Return the [x, y] coordinate for the center point of the cell that contains the specified text.  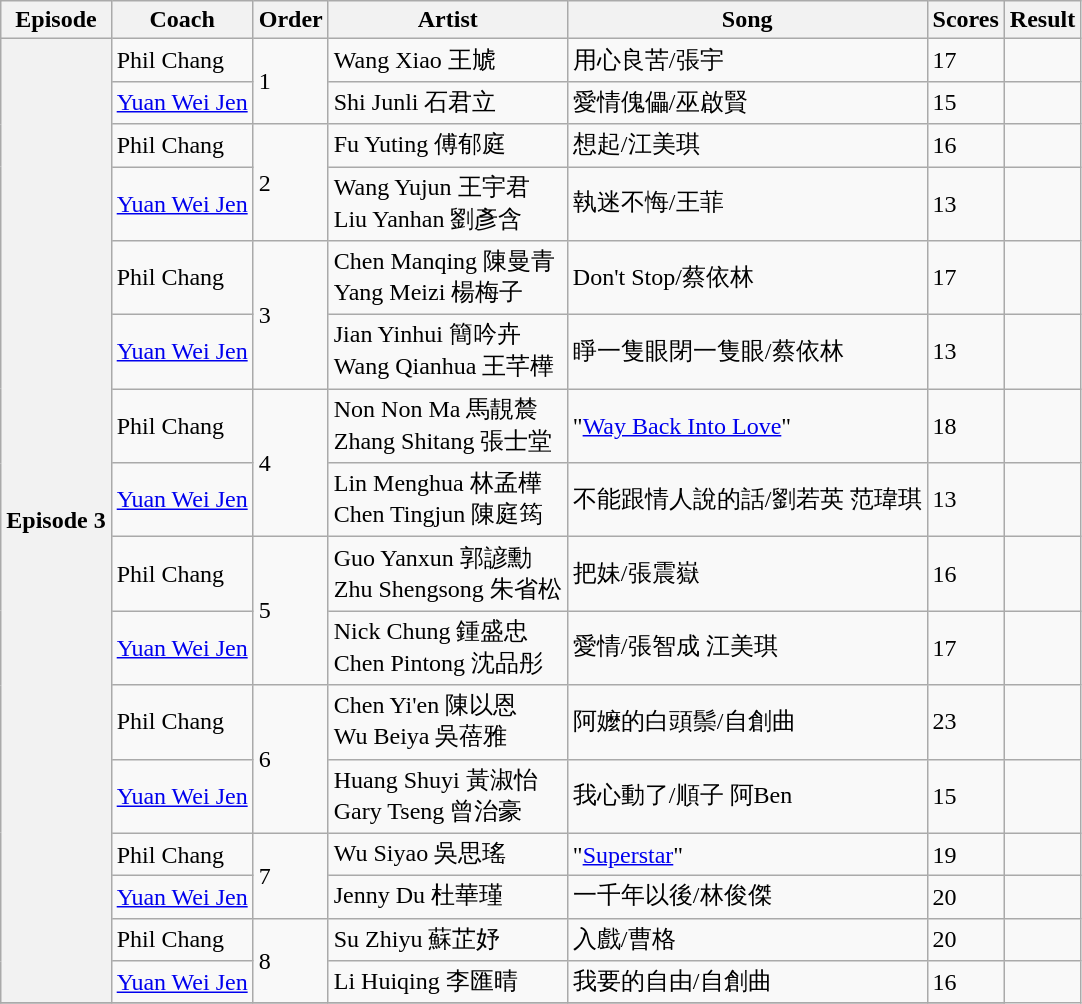
Guo Yanxun 郭諺勳Zhu Shengsong 朱省松 [448, 574]
Episode 3 [56, 521]
3 [290, 315]
阿嬤的白頭鬃/自創曲 [747, 722]
Non Non Ma 馬靚辳Zhang Shitang 張士堂 [448, 426]
Episode [56, 20]
把妹/張震嶽 [747, 574]
愛情傀儡/巫啟賢 [747, 102]
Lin Menghua 林孟樺Chen Tingjun 陳庭筠 [448, 500]
Jian Yinhui 簡吟卉Wang Qianhua 王芊樺 [448, 352]
入戲/曹格 [747, 940]
Song [747, 20]
5 [290, 611]
Su Zhiyu 蘇芷妤 [448, 940]
Wang Yujun 王宇君Liu Yanhan 劉彥含 [448, 203]
Huang Shuyi 黃淑怡Gary Tseng 曾治豪 [448, 796]
23 [966, 722]
執迷不悔/王菲 [747, 203]
想起/江美琪 [747, 146]
Fu Yuting 傅郁庭 [448, 146]
睜一隻眼閉一隻眼/蔡依林 [747, 352]
"Way Back Into Love" [747, 426]
Order [290, 20]
2 [290, 182]
不能跟情人說的話/劉若英 范瑋琪 [747, 500]
愛情/張智成 江美琪 [747, 648]
Don't Stop/蔡依林 [747, 278]
7 [290, 876]
18 [966, 426]
4 [290, 463]
用心良苦/張宇 [747, 60]
Chen Manqing 陳曼青Yang Meizi 楊梅子 [448, 278]
1 [290, 82]
Shi Junli 石君立 [448, 102]
Artist [448, 20]
19 [966, 854]
Scores [966, 20]
Wang Xiao 王虓 [448, 60]
Chen Yi'en 陳以恩Wu Beiya 吳蓓雅 [448, 722]
Coach [182, 20]
我心動了/順子 阿Ben [747, 796]
Jenny Du 杜華瑾 [448, 898]
Nick Chung 鍾盛忠Chen Pintong 沈品彤 [448, 648]
Li Huiqing 李匯晴 [448, 982]
我要的自由/自創曲 [747, 982]
一千年以後/林俊傑 [747, 898]
Result [1042, 20]
Wu Siyao 吳思瑤 [448, 854]
8 [290, 960]
"Superstar" [747, 854]
6 [290, 759]
